Output the (X, Y) coordinate of the center of the cell containing the given text.  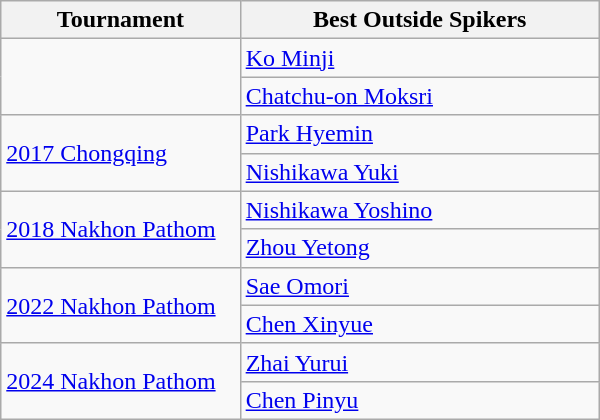
Zhou Yetong (420, 248)
Ko Minji (420, 58)
2022 Nakhon Pathom (120, 305)
Chatchu-on Moksri (420, 96)
Tournament (120, 20)
2017 Chongqing (120, 153)
Best Outside Spikers (420, 20)
Nishikawa Yoshino (420, 210)
Chen Xinyue (420, 324)
Sae Omori (420, 286)
2024 Nakhon Pathom (120, 381)
Nishikawa Yuki (420, 172)
Park Hyemin (420, 134)
Zhai Yurui (420, 362)
Chen Pinyu (420, 400)
2018 Nakhon Pathom (120, 229)
